Identify which cell holds the provided text, then report its [X, Y] central coordinate. 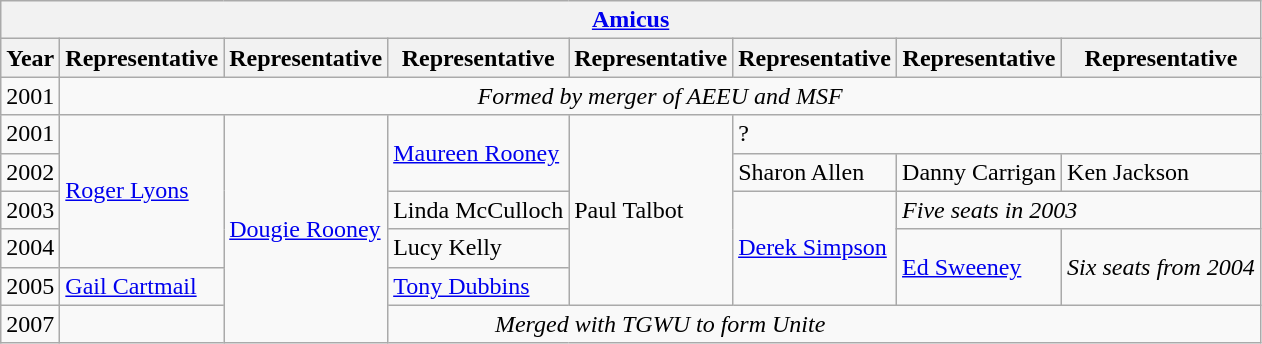
Maureen Rooney [478, 153]
2004 [30, 248]
Lucy Kelly [478, 248]
Five seats in 2003 [1079, 210]
? [997, 134]
Derek Simpson [815, 248]
Ken Jackson [1162, 172]
Paul Talbot [651, 210]
Six seats from 2004 [1162, 267]
2003 [30, 210]
Linda McCulloch [478, 210]
2007 [30, 324]
Roger Lyons [142, 191]
Dougie Rooney [306, 229]
Year [30, 58]
2002 [30, 172]
Tony Dubbins [478, 286]
2005 [30, 286]
Danny Carrigan [980, 172]
Ed Sweeney [980, 267]
Amicus [631, 20]
Gail Cartmail [142, 286]
Merged with TGWU to form Unite [660, 324]
Formed by merger of AEEU and MSF [660, 96]
Sharon Allen [815, 172]
